Extract the [X, Y] coordinate from the center of the cell holding the provided text.  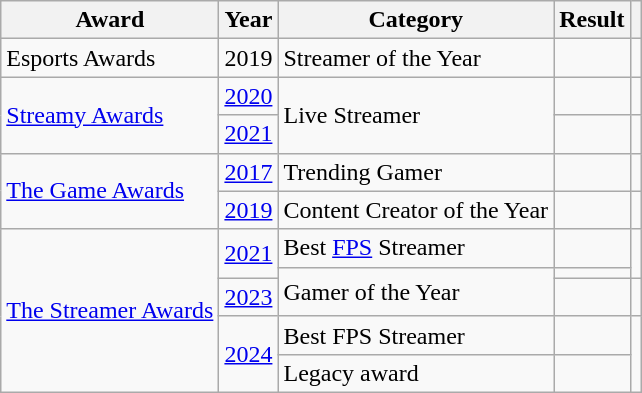
Gamer of the Year [416, 292]
2020 [248, 96]
Category [416, 20]
Content Creator of the Year [416, 210]
Streamy Awards [110, 115]
Esports Awards [110, 58]
2024 [248, 354]
Live Streamer [416, 115]
Streamer of the Year [416, 58]
The Game Awards [110, 191]
Legacy award [416, 373]
2017 [248, 172]
Award [110, 20]
2023 [248, 297]
Result [592, 20]
Year [248, 20]
The Streamer Awards [110, 310]
Trending Gamer [416, 172]
